From the cell containing the given text, extract its center point as (x, y) coordinate. 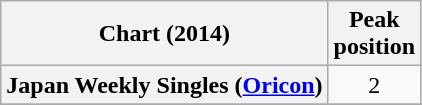
Chart (2014) (164, 34)
2 (374, 85)
Peak position (374, 34)
Japan Weekly Singles (Oricon) (164, 85)
